Locate the cell with the specified text and output its (x, y) center coordinate. 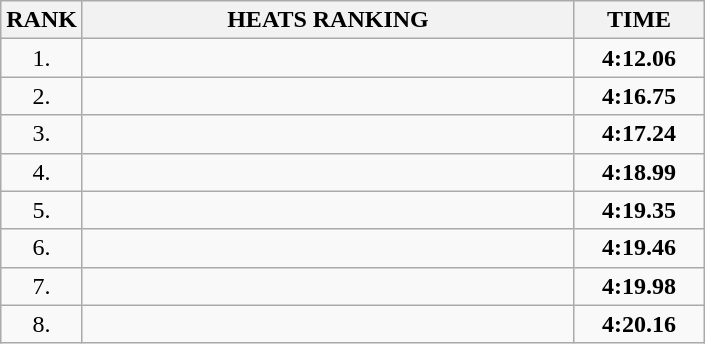
7. (42, 286)
8. (42, 324)
4:18.99 (640, 172)
4:12.06 (640, 58)
4:19.98 (640, 286)
4. (42, 172)
3. (42, 134)
4:16.75 (640, 96)
2. (42, 96)
6. (42, 248)
RANK (42, 20)
TIME (640, 20)
5. (42, 210)
4:19.35 (640, 210)
4:20.16 (640, 324)
4:17.24 (640, 134)
1. (42, 58)
4:19.46 (640, 248)
HEATS RANKING (328, 20)
